Search for the cell housing the specified text and yield its (X, Y) center coordinate. 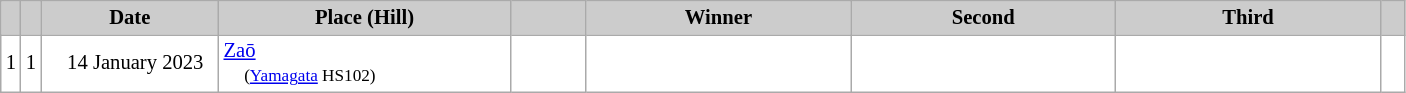
14 January 2023 (130, 63)
Date (130, 17)
Winner (718, 17)
Second (984, 17)
Place (Hill) (365, 17)
Third (1248, 17)
Zaō (Yamagata HS102) (365, 63)
